Capture the cell that displays the provided text and extract its [X, Y] central coordinate. 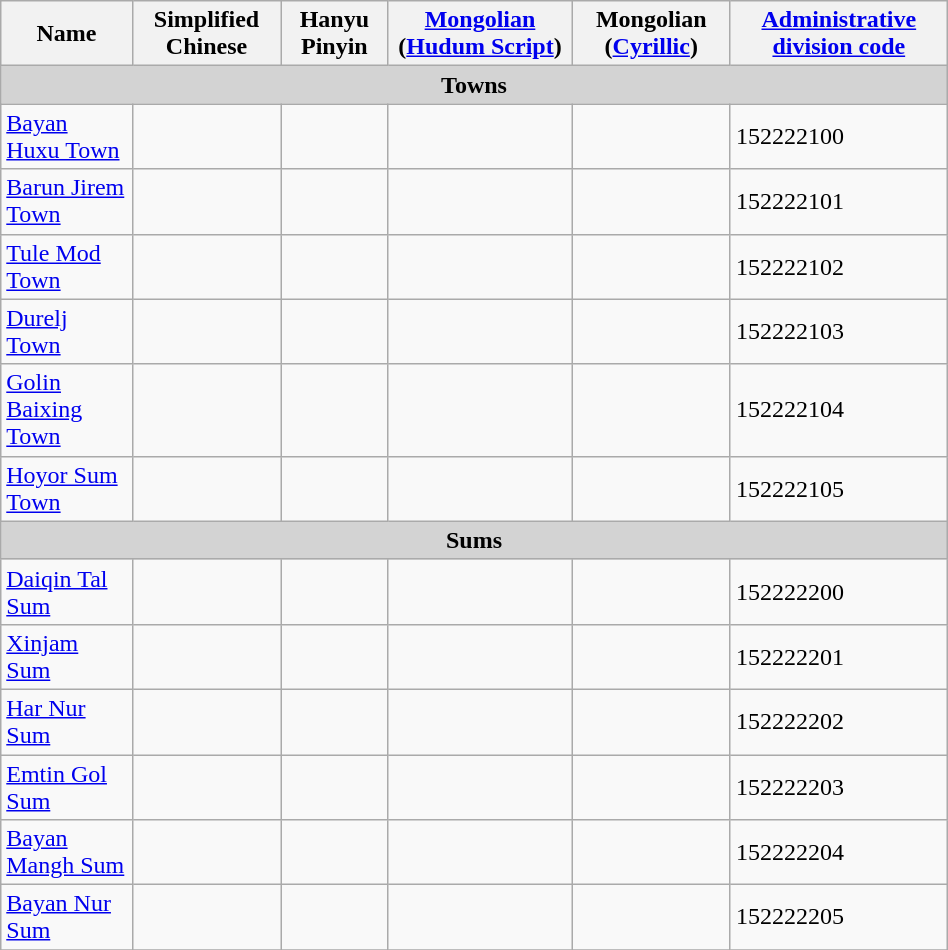
Barun Jirem Town [66, 202]
152222203 [838, 786]
Daiqin Tal Sum [66, 592]
Durelj Town [66, 332]
152222104 [838, 410]
152222103 [838, 332]
Mongolian (Hudum Script) [480, 34]
152222101 [838, 202]
Hoyor Sum Town [66, 488]
Name [66, 34]
Bayan Mangh Sum [66, 852]
152222202 [838, 722]
Mongolian (Cyrillic) [651, 34]
Hanyu Pinyin [334, 34]
152222200 [838, 592]
Towns [474, 85]
152222201 [838, 656]
Administrative division code [838, 34]
Simplified Chinese [206, 34]
Sums [474, 540]
152222205 [838, 918]
152222204 [838, 852]
152222100 [838, 136]
Xinjam Sum [66, 656]
152222105 [838, 488]
Bayan Nur Sum [66, 918]
152222102 [838, 266]
Tule Mod Town [66, 266]
Har Nur Sum [66, 722]
Emtin Gol Sum [66, 786]
Bayan Huxu Town [66, 136]
Golin Baixing Town [66, 410]
